Search for the cell housing the specified text and yield its [x, y] center coordinate. 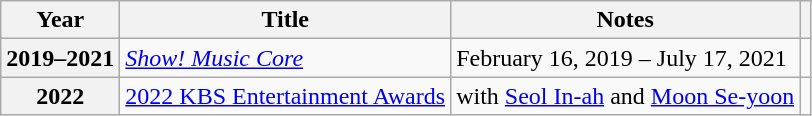
Show! Music Core [286, 58]
Year [60, 20]
Notes [626, 20]
February 16, 2019 – July 17, 2021 [626, 58]
2022 [60, 96]
with Seol In-ah and Moon Se-yoon [626, 96]
2019–2021 [60, 58]
Title [286, 20]
2022 KBS Entertainment Awards [286, 96]
